For the text-containing cell, return its midpoint in [X, Y] coordinate format. 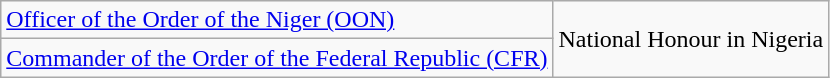
National Honour in Nigeria [691, 39]
Commander of the Order of the Federal Republic (CFR) [277, 58]
Officer of the Order of the Niger (OON) [277, 20]
